Extract the [x, y] coordinate from the center of the cell holding the provided text.  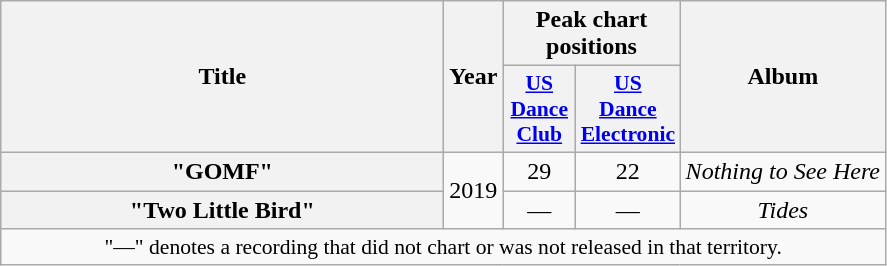
Album [782, 77]
Title [222, 77]
Peak chart positions [592, 34]
USDanceClub [540, 110]
"Two Little Bird" [222, 209]
Nothing to See Here [782, 171]
Tides [782, 209]
29 [540, 171]
Year [474, 77]
USDanceElectronic [628, 110]
"GOMF" [222, 171]
22 [628, 171]
"—" denotes a recording that did not chart or was not released in that territory. [444, 247]
2019 [474, 190]
